For the text-containing cell, return its midpoint in [X, Y] coordinate format. 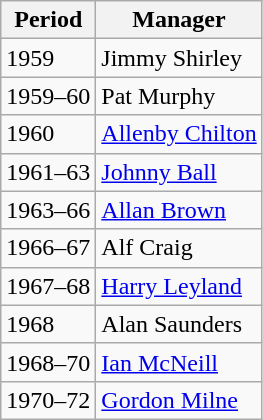
Alf Craig [179, 248]
Gordon Milne [179, 400]
1960 [48, 134]
Johnny Ball [179, 172]
1963–66 [48, 210]
1959 [48, 58]
1961–63 [48, 172]
Allan Brown [179, 210]
1959–60 [48, 96]
1970–72 [48, 400]
Allenby Chilton [179, 134]
Alan Saunders [179, 324]
Ian McNeill [179, 362]
Period [48, 20]
1968–70 [48, 362]
1968 [48, 324]
Pat Murphy [179, 96]
1966–67 [48, 248]
Harry Leyland [179, 286]
Jimmy Shirley [179, 58]
Manager [179, 20]
1967–68 [48, 286]
